Return the (X, Y) coordinate for the center point of the cell that contains the specified text.  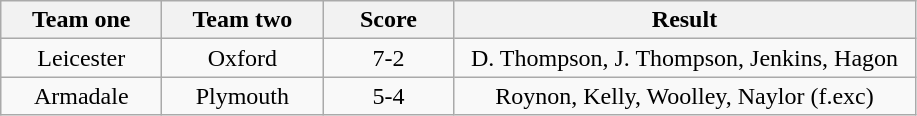
Team one (82, 20)
5-4 (388, 96)
7-2 (388, 58)
Team two (242, 20)
Oxford (242, 58)
Leicester (82, 58)
Score (388, 20)
Plymouth (242, 96)
Result (684, 20)
D. Thompson, J. Thompson, Jenkins, Hagon (684, 58)
Roynon, Kelly, Woolley, Naylor (f.exc) (684, 96)
Armadale (82, 96)
